Find where the given text appears and provide that cell's center as (X, Y) coordinate. 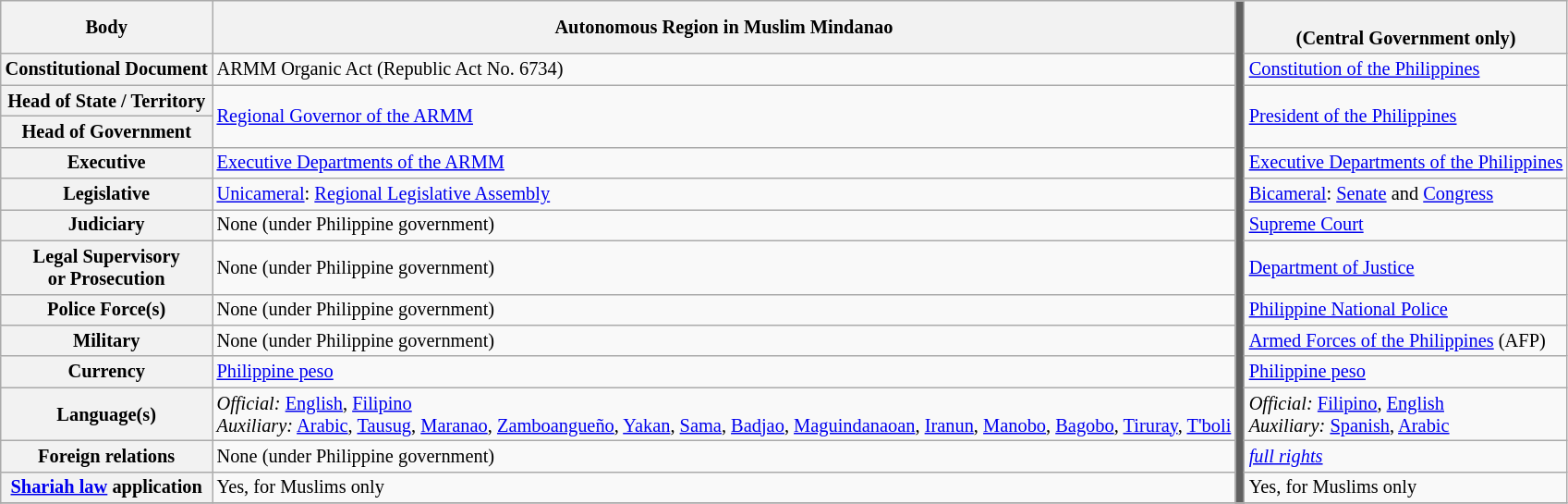
President of the Philippines (1406, 117)
Head of Government (107, 131)
Foreign relations (107, 456)
Executive Departments of the Philippines (1406, 163)
Military (107, 340)
Language(s) (107, 414)
Currency (107, 372)
Body (107, 27)
Legislative (107, 194)
Unicameral: Regional Legislative Assembly (724, 194)
Police Force(s) (107, 310)
(Central Government only) (1406, 27)
Philippine National Police (1406, 310)
Department of Justice (1406, 267)
Judiciary (107, 225)
Legal Supervisoryor Prosecution (107, 267)
Regional Governor of the ARMM (724, 117)
Executive Departments of the ARMM (724, 163)
full rights (1406, 456)
Shariah law application (107, 487)
Bicameral: Senate and Congress (1406, 194)
Supreme Court (1406, 225)
Armed Forces of the Philippines (AFP) (1406, 340)
Executive (107, 163)
Official: Filipino, EnglishAuxiliary: Spanish, Arabic (1406, 414)
Constitution of the Philippines (1406, 69)
Head of State / Territory (107, 101)
ARMM Organic Act (Republic Act No. 6734) (724, 69)
Autonomous Region in Muslim Mindanao (724, 27)
Constitutional Document (107, 69)
